Return [x, y] of the center of cell containing provided text 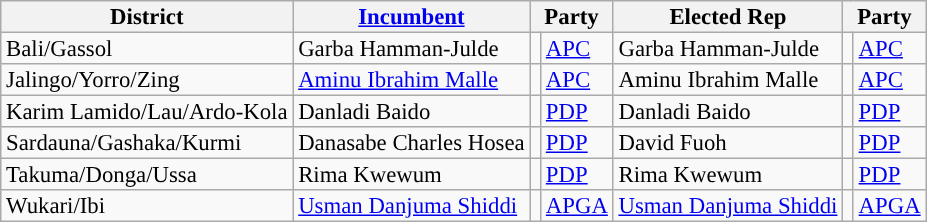
Bali/Gassol [147, 49]
Danasabe Charles Hosea [412, 143]
Takuma/Donga/Ussa [147, 175]
David Fuoh [728, 143]
Elected Rep [728, 17]
Sardauna/Gashaka/Kurmi [147, 143]
Incumbent [412, 17]
District [147, 17]
Jalingo/Yorro/Zing [147, 80]
Karim Lamido/Lau/Ardo-Kola [147, 112]
Wukari/Ibi [147, 206]
